Search for the cell housing the specified text and yield its (x, y) center coordinate. 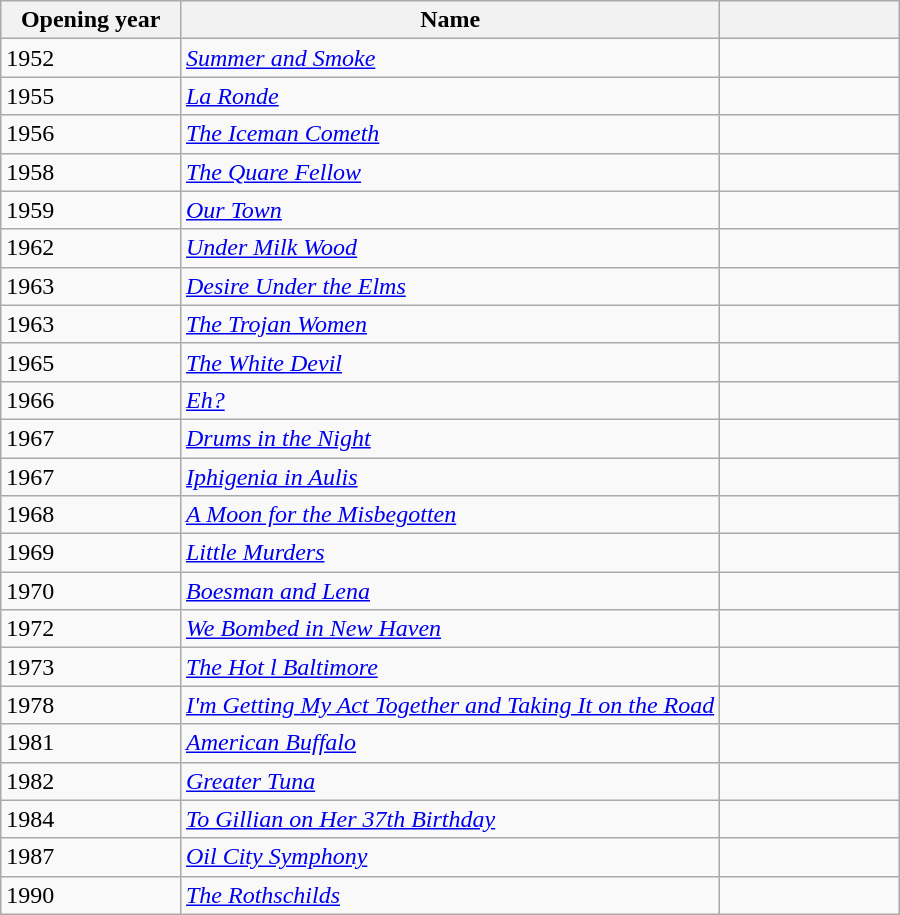
Under Milk Wood (450, 248)
The Hot l Baltimore (450, 667)
The White Devil (450, 362)
Summer and Smoke (450, 58)
Oil City Symphony (450, 857)
1982 (91, 781)
The Quare Fellow (450, 172)
La Ronde (450, 96)
The Iceman Cometh (450, 134)
Little Murders (450, 553)
Eh? (450, 400)
1984 (91, 819)
1958 (91, 172)
1959 (91, 210)
Drums in the Night (450, 438)
I'm Getting My Act Together and Taking It on the Road (450, 705)
Desire Under the Elms (450, 286)
1981 (91, 743)
1962 (91, 248)
American Buffalo (450, 743)
Iphigenia in Aulis (450, 477)
1956 (91, 134)
1968 (91, 515)
1966 (91, 400)
Opening year (91, 20)
1955 (91, 96)
We Bombed in New Haven (450, 629)
1952 (91, 58)
1965 (91, 362)
1972 (91, 629)
Boesman and Lena (450, 591)
1978 (91, 705)
1970 (91, 591)
Our Town (450, 210)
A Moon for the Misbegotten (450, 515)
Greater Tuna (450, 781)
1969 (91, 553)
1987 (91, 857)
1973 (91, 667)
1990 (91, 895)
To Gillian on Her 37th Birthday (450, 819)
The Trojan Women (450, 324)
Name (450, 20)
The Rothschilds (450, 895)
